Detect which cell encompasses the target text, then output its (x, y) center coordinate. 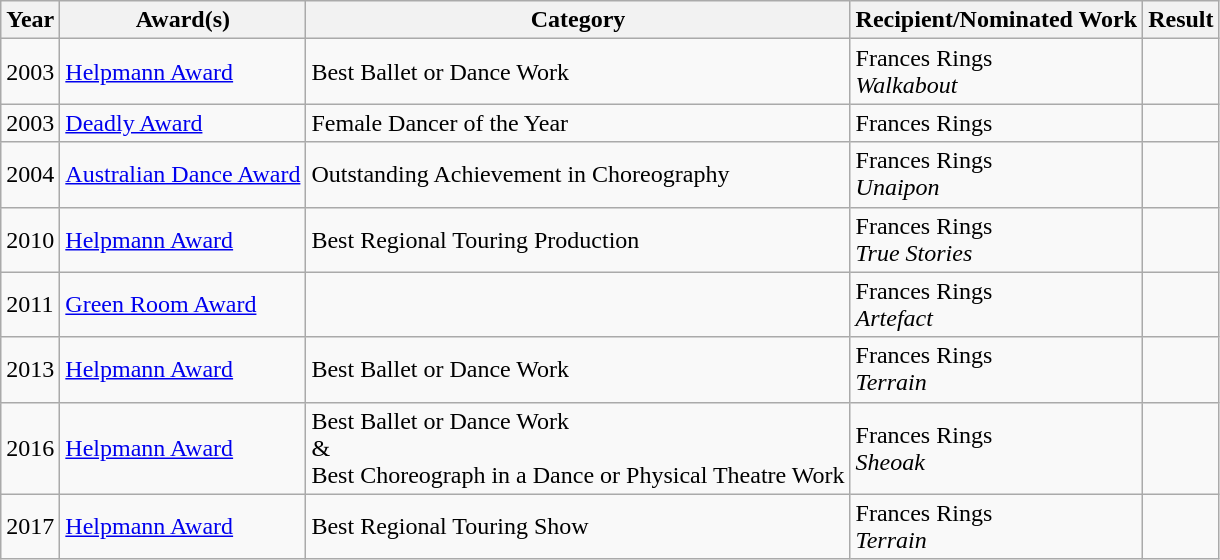
Frances RingsWalkabout (996, 72)
Result (1181, 20)
Recipient/Nominated Work (996, 20)
Year (30, 20)
Frances RingsTrue Stories (996, 240)
Best Ballet or Dance Work&Best Choreograph in a Dance or Physical Theatre Work (578, 448)
2011 (30, 304)
2010 (30, 240)
Outstanding Achievement in Choreography (578, 174)
Green Room Award (183, 304)
2016 (30, 448)
2004 (30, 174)
Award(s) (183, 20)
Best Regional Touring Show (578, 526)
Female Dancer of the Year (578, 123)
Frances RingsSheoak (996, 448)
2013 (30, 370)
Australian Dance Award (183, 174)
Category (578, 20)
Frances RingsUnaipon (996, 174)
Frances Rings (996, 123)
Frances RingsArtefact (996, 304)
Best Regional Touring Production (578, 240)
2017 (30, 526)
Deadly Award (183, 123)
